Return (x, y) of the center of cell containing provided text 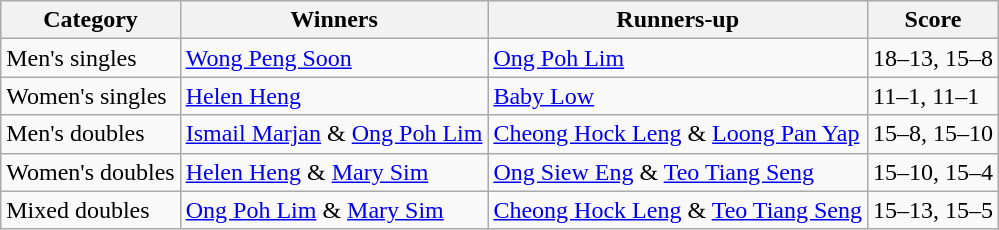
Category (90, 20)
Cheong Hock Leng & Loong Pan Yap (678, 134)
Score (934, 20)
15–10, 15–4 (934, 172)
Wong Peng Soon (334, 58)
Cheong Hock Leng & Teo Tiang Seng (678, 210)
Baby Low (678, 96)
Ismail Marjan & Ong Poh Lim (334, 134)
Ong Poh Lim (678, 58)
18–13, 15–8 (934, 58)
Men's doubles (90, 134)
15–8, 15–10 (934, 134)
15–13, 15–5 (934, 210)
11–1, 11–1 (934, 96)
Helen Heng (334, 96)
Ong Poh Lim & Mary Sim (334, 210)
Helen Heng & Mary Sim (334, 172)
Winners (334, 20)
Mixed doubles (90, 210)
Women's singles (90, 96)
Ong Siew Eng & Teo Tiang Seng (678, 172)
Runners-up (678, 20)
Women's doubles (90, 172)
Men's singles (90, 58)
